Find where the given text appears and provide that cell's center as (x, y) coordinate. 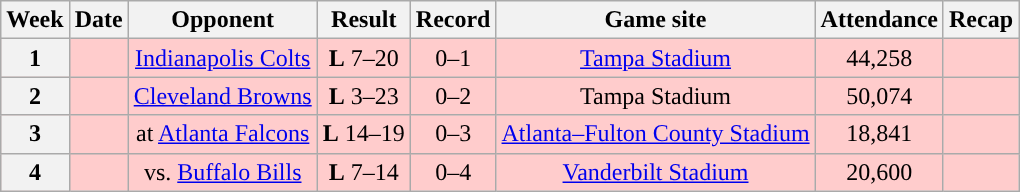
L 7–14 (364, 172)
Record (453, 20)
Recap (980, 20)
0–1 (453, 58)
Opponent (222, 20)
Date (98, 20)
18,841 (879, 134)
Week (35, 20)
Atlanta–Fulton County Stadium (656, 134)
44,258 (879, 58)
Game site (656, 20)
1 (35, 58)
Indianapolis Colts (222, 58)
3 (35, 134)
Vanderbilt Stadium (656, 172)
Attendance (879, 20)
50,074 (879, 96)
L 14–19 (364, 134)
L 3–23 (364, 96)
vs. Buffalo Bills (222, 172)
0–2 (453, 96)
0–3 (453, 134)
Result (364, 20)
L 7–20 (364, 58)
Cleveland Browns (222, 96)
4 (35, 172)
at Atlanta Falcons (222, 134)
20,600 (879, 172)
0–4 (453, 172)
2 (35, 96)
